Provide the (X, Y) coordinate of the cell's center where the given text is located.  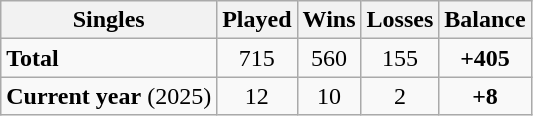
Singles (109, 20)
155 (400, 58)
Wins (329, 20)
2 (400, 96)
10 (329, 96)
Losses (400, 20)
715 (257, 58)
Total (109, 58)
Played (257, 20)
+405 (485, 58)
Current year (2025) (109, 96)
+8 (485, 96)
12 (257, 96)
Balance (485, 20)
560 (329, 58)
